Identify which cell holds the provided text, then report its [X, Y] central coordinate. 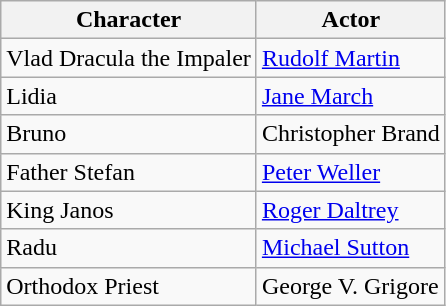
Actor [350, 20]
Roger Daltrey [350, 210]
George V. Grigore [350, 286]
Peter Weller [350, 172]
Bruno [129, 134]
Orthodox Priest [129, 286]
Michael Sutton [350, 248]
Character [129, 20]
Jane March [350, 96]
Lidia [129, 96]
Rudolf Martin [350, 58]
Christopher Brand [350, 134]
Father Stefan [129, 172]
Vlad Dracula the Impaler [129, 58]
King Janos [129, 210]
Radu [129, 248]
